Determine the [x, y] coordinate at the center of the cell enclosing the given text.  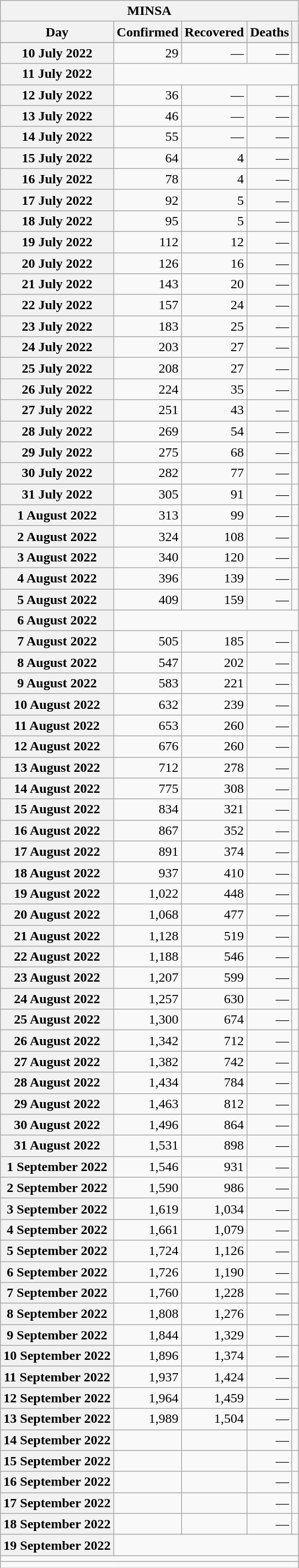
92 [148, 200]
27 August 2022 [57, 1062]
599 [214, 978]
1,079 [214, 1230]
10 July 2022 [57, 53]
630 [214, 999]
31 August 2022 [57, 1146]
12 July 2022 [57, 95]
21 August 2022 [57, 936]
MINSA [149, 11]
313 [148, 515]
126 [148, 263]
11 August 2022 [57, 725]
251 [148, 410]
1,382 [148, 1062]
Recovered [214, 32]
24 August 2022 [57, 999]
18 September 2022 [57, 1524]
55 [148, 137]
16 August 2022 [57, 830]
4 August 2022 [57, 578]
15 August 2022 [57, 809]
653 [148, 725]
278 [214, 767]
13 July 2022 [57, 116]
239 [214, 704]
1,034 [214, 1209]
10 August 2022 [57, 704]
519 [214, 936]
64 [148, 158]
25 August 2022 [57, 1020]
775 [148, 788]
19 September 2022 [57, 1545]
14 August 2022 [57, 788]
1,207 [148, 978]
7 August 2022 [57, 642]
8 September 2022 [57, 1314]
13 September 2022 [57, 1419]
324 [148, 536]
674 [214, 1020]
10 September 2022 [57, 1356]
867 [148, 830]
30 August 2022 [57, 1125]
448 [214, 893]
12 August 2022 [57, 746]
185 [214, 642]
30 July 2022 [57, 473]
1,276 [214, 1314]
224 [148, 389]
208 [148, 368]
68 [214, 452]
1,546 [148, 1167]
18 August 2022 [57, 872]
1,496 [148, 1125]
22 July 2022 [57, 305]
891 [148, 851]
3 August 2022 [57, 557]
1,126 [214, 1251]
9 August 2022 [57, 684]
6 September 2022 [57, 1272]
1,128 [148, 936]
1 August 2022 [57, 515]
18 July 2022 [57, 221]
937 [148, 872]
1,504 [214, 1419]
477 [214, 914]
143 [148, 284]
91 [214, 494]
28 July 2022 [57, 431]
321 [214, 809]
1,459 [214, 1398]
834 [148, 809]
24 [214, 305]
308 [214, 788]
1,329 [214, 1335]
77 [214, 473]
183 [148, 326]
4 September 2022 [57, 1230]
14 September 2022 [57, 1440]
1,463 [148, 1104]
1,989 [148, 1419]
17 August 2022 [57, 851]
19 August 2022 [57, 893]
27 July 2022 [57, 410]
31 July 2022 [57, 494]
1,374 [214, 1356]
269 [148, 431]
1,937 [148, 1377]
1,726 [148, 1272]
409 [148, 599]
11 September 2022 [57, 1377]
159 [214, 599]
8 August 2022 [57, 663]
108 [214, 536]
20 August 2022 [57, 914]
23 July 2022 [57, 326]
Deaths [270, 32]
632 [148, 704]
15 September 2022 [57, 1461]
25 July 2022 [57, 368]
221 [214, 684]
15 July 2022 [57, 158]
5 September 2022 [57, 1251]
1,844 [148, 1335]
1,531 [148, 1146]
26 July 2022 [57, 389]
46 [148, 116]
1,434 [148, 1083]
99 [214, 515]
1,964 [148, 1398]
24 July 2022 [57, 347]
583 [148, 684]
202 [214, 663]
410 [214, 872]
505 [148, 642]
17 July 2022 [57, 200]
1,068 [148, 914]
16 July 2022 [57, 179]
1 September 2022 [57, 1167]
21 July 2022 [57, 284]
374 [214, 851]
203 [148, 347]
812 [214, 1104]
1,190 [214, 1272]
1,590 [148, 1188]
2 September 2022 [57, 1188]
2 August 2022 [57, 536]
7 September 2022 [57, 1293]
54 [214, 431]
36 [148, 95]
282 [148, 473]
1,228 [214, 1293]
78 [148, 179]
22 August 2022 [57, 957]
1,724 [148, 1251]
396 [148, 578]
35 [214, 389]
676 [148, 746]
305 [148, 494]
23 August 2022 [57, 978]
157 [148, 305]
275 [148, 452]
6 August 2022 [57, 621]
9 September 2022 [57, 1335]
16 September 2022 [57, 1482]
95 [148, 221]
13 August 2022 [57, 767]
14 July 2022 [57, 137]
Confirmed [148, 32]
29 July 2022 [57, 452]
17 September 2022 [57, 1503]
29 August 2022 [57, 1104]
1,300 [148, 1020]
12 September 2022 [57, 1398]
547 [148, 663]
16 [214, 263]
546 [214, 957]
43 [214, 410]
1,661 [148, 1230]
1,619 [148, 1209]
742 [214, 1062]
1,760 [148, 1293]
25 [214, 326]
1,808 [148, 1314]
28 August 2022 [57, 1083]
352 [214, 830]
139 [214, 578]
986 [214, 1188]
29 [148, 53]
864 [214, 1125]
120 [214, 557]
20 July 2022 [57, 263]
1,424 [214, 1377]
931 [214, 1167]
1,022 [148, 893]
19 July 2022 [57, 242]
5 August 2022 [57, 599]
3 September 2022 [57, 1209]
112 [148, 242]
1,896 [148, 1356]
Day [57, 32]
1,342 [148, 1041]
12 [214, 242]
784 [214, 1083]
26 August 2022 [57, 1041]
898 [214, 1146]
340 [148, 557]
11 July 2022 [57, 74]
1,188 [148, 957]
1,257 [148, 999]
20 [214, 284]
